From the cell containing the given text, extract its center point as [X, Y] coordinate. 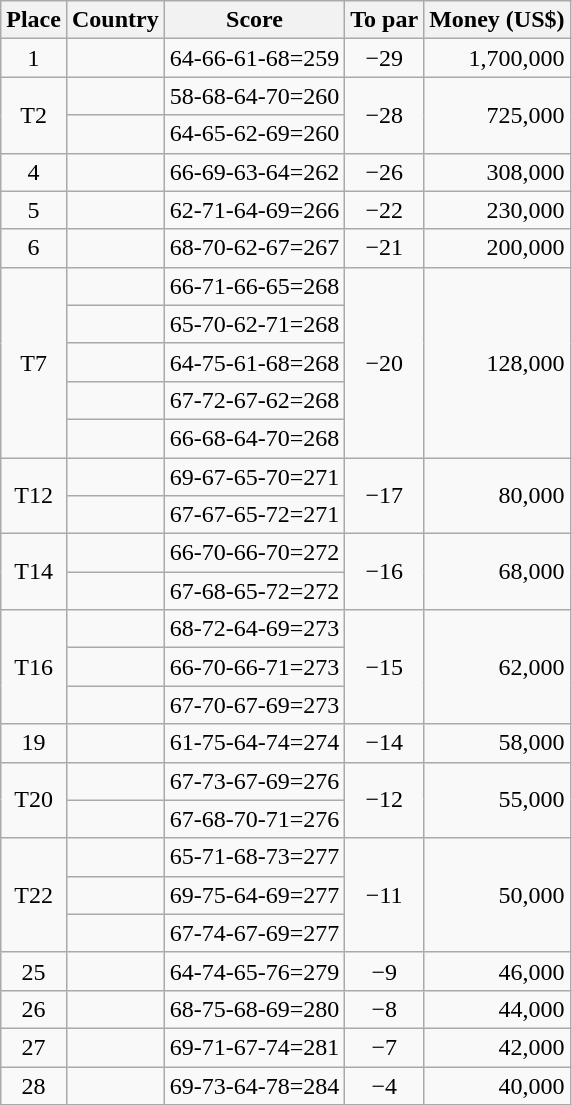
T20 [34, 800]
26 [34, 1009]
40,000 [497, 1085]
67-68-70-71=276 [254, 819]
725,000 [497, 115]
−14 [384, 743]
62-71-64-69=266 [254, 210]
308,000 [497, 172]
67-74-67-69=277 [254, 933]
64-66-61-68=259 [254, 58]
−4 [384, 1085]
50,000 [497, 895]
−17 [384, 496]
67-68-65-72=272 [254, 591]
−16 [384, 572]
61-75-64-74=274 [254, 743]
230,000 [497, 210]
64-74-65-76=279 [254, 971]
−29 [384, 58]
T14 [34, 572]
68-75-68-69=280 [254, 1009]
80,000 [497, 496]
Place [34, 20]
66-70-66-71=273 [254, 667]
Country [115, 20]
To par [384, 20]
68,000 [497, 572]
−7 [384, 1047]
−12 [384, 800]
28 [34, 1085]
64-75-61-68=268 [254, 362]
25 [34, 971]
T7 [34, 362]
5 [34, 210]
67-70-67-69=273 [254, 705]
−21 [384, 248]
200,000 [497, 248]
−20 [384, 362]
67-73-67-69=276 [254, 781]
27 [34, 1047]
19 [34, 743]
65-71-68-73=277 [254, 857]
69-71-67-74=281 [254, 1047]
1 [34, 58]
46,000 [497, 971]
T2 [34, 115]
67-67-65-72=271 [254, 515]
T22 [34, 895]
−28 [384, 115]
42,000 [497, 1047]
−9 [384, 971]
128,000 [497, 362]
66-68-64-70=268 [254, 438]
58-68-64-70=260 [254, 96]
−22 [384, 210]
68-70-62-67=267 [254, 248]
T12 [34, 496]
−11 [384, 895]
58,000 [497, 743]
66-71-66-65=268 [254, 286]
4 [34, 172]
62,000 [497, 667]
Money (US$) [497, 20]
64-65-62-69=260 [254, 134]
−15 [384, 667]
66-69-63-64=262 [254, 172]
69-75-64-69=277 [254, 895]
−8 [384, 1009]
68-72-64-69=273 [254, 629]
69-67-65-70=271 [254, 477]
6 [34, 248]
55,000 [497, 800]
T16 [34, 667]
−26 [384, 172]
69-73-64-78=284 [254, 1085]
44,000 [497, 1009]
65-70-62-71=268 [254, 324]
67-72-67-62=268 [254, 400]
1,700,000 [497, 58]
Score [254, 20]
66-70-66-70=272 [254, 553]
